From the cell containing the given text, extract its center point as (X, Y) coordinate. 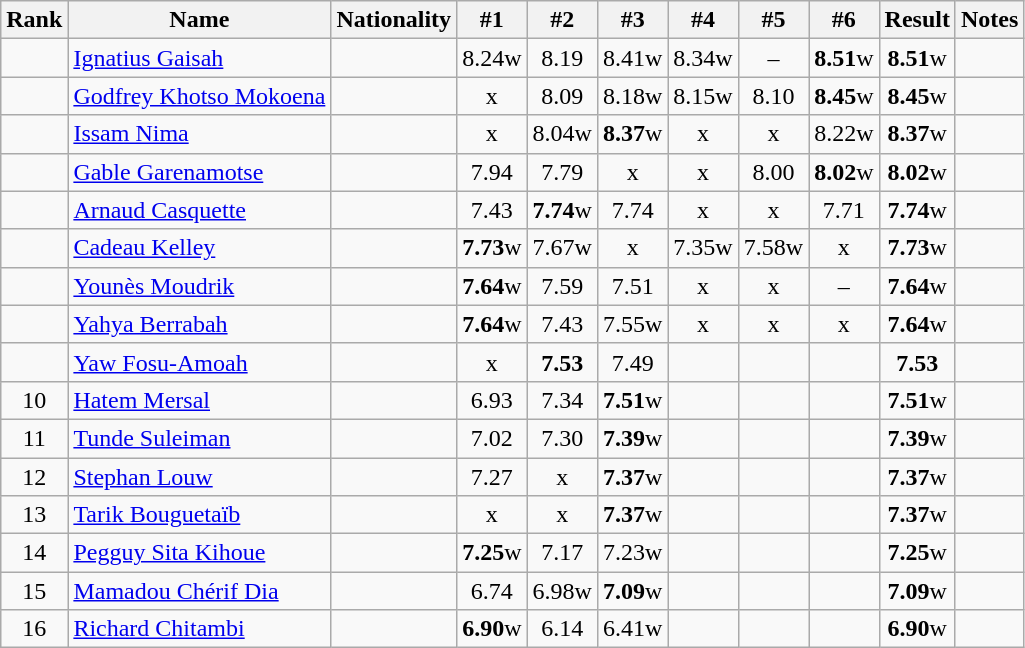
#3 (632, 20)
8.19 (562, 58)
7.17 (562, 553)
8.34w (703, 58)
8.24w (492, 58)
#6 (844, 20)
8.00 (773, 172)
7.49 (632, 362)
Name (200, 20)
8.22w (844, 134)
#1 (492, 20)
7.55w (632, 324)
7.23w (632, 553)
7.30 (562, 438)
Rank (34, 20)
7.71 (844, 210)
13 (34, 515)
6.98w (562, 591)
Godfrey Khotso Mokoena (200, 96)
6.93 (492, 400)
Cadeau Kelley (200, 248)
7.27 (492, 477)
6.74 (492, 591)
8.18w (632, 96)
Arnaud Casquette (200, 210)
#2 (562, 20)
Ignatius Gaisah (200, 58)
7.35w (703, 248)
7.79 (562, 172)
7.59 (562, 286)
8.10 (773, 96)
#5 (773, 20)
7.74 (632, 210)
Result (917, 20)
Stephan Louw (200, 477)
7.02 (492, 438)
Gable Garenamotse (200, 172)
7.58w (773, 248)
Notes (989, 20)
8.15w (703, 96)
8.04w (562, 134)
Tarik Bouguetaïb (200, 515)
15 (34, 591)
#4 (703, 20)
7.94 (492, 172)
14 (34, 553)
16 (34, 629)
Younès Moudrik (200, 286)
8.09 (562, 96)
Pegguy Sita Kihoue (200, 553)
Hatem Mersal (200, 400)
7.67w (562, 248)
Yaw Fosu-Amoah (200, 362)
7.34 (562, 400)
Mamadou Chérif Dia (200, 591)
7.51 (632, 286)
10 (34, 400)
Yahya Berrabah (200, 324)
Nationality (394, 20)
Issam Nima (200, 134)
Richard Chitambi (200, 629)
Tunde Suleiman (200, 438)
8.41w (632, 58)
6.14 (562, 629)
12 (34, 477)
11 (34, 438)
6.41w (632, 629)
